For the text-containing cell, return its midpoint in [x, y] coordinate format. 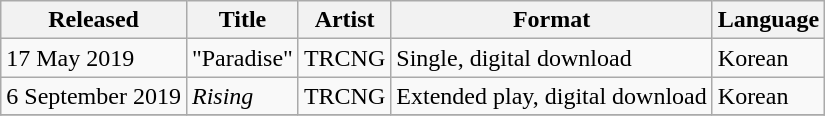
Released [94, 20]
Extended play, digital download [552, 96]
17 May 2019 [94, 58]
Language [768, 20]
Title [242, 20]
"Paradise" [242, 58]
Rising [242, 96]
6 September 2019 [94, 96]
Artist [344, 20]
Single, digital download [552, 58]
Format [552, 20]
